Capture the cell that displays the provided text and extract its [X, Y] central coordinate. 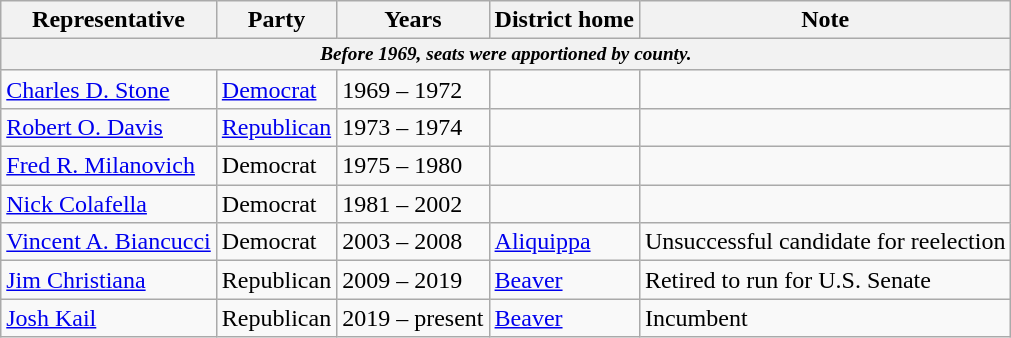
Charles D. Stone [109, 89]
Josh Kail [109, 318]
2003 – 2008 [413, 242]
Aliquippa [564, 242]
Note [825, 20]
Party [276, 20]
Fred R. Milanovich [109, 166]
1981 – 2002 [413, 204]
Retired to run for U.S. Senate [825, 280]
Representative [109, 20]
2019 – present [413, 318]
Years [413, 20]
1975 – 1980 [413, 166]
District home [564, 20]
Vincent A. Biancucci [109, 242]
Unsuccessful candidate for reelection [825, 242]
Nick Colafella [109, 204]
Robert O. Davis [109, 128]
Incumbent [825, 318]
Jim Christiana [109, 280]
Before 1969, seats were apportioned by county. [506, 55]
1969 – 1972 [413, 89]
1973 – 1974 [413, 128]
2009 – 2019 [413, 280]
